Extract the (X, Y) coordinate from the center of the cell holding the provided text.  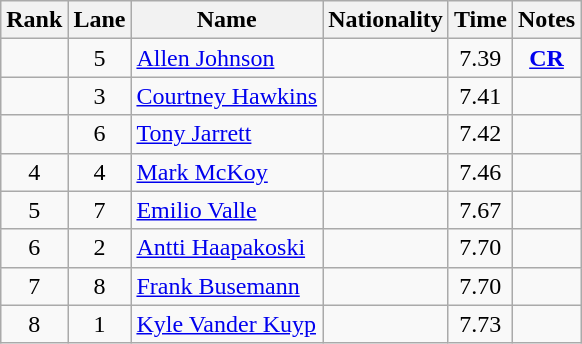
Mark McKoy (227, 172)
Antti Haapakoski (227, 248)
7.42 (480, 134)
Courtney Hawkins (227, 96)
7.41 (480, 96)
3 (100, 96)
Rank (34, 20)
CR (546, 58)
Tony Jarrett (227, 134)
7.46 (480, 172)
Notes (546, 20)
Name (227, 20)
Allen Johnson (227, 58)
Nationality (386, 20)
Kyle Vander Kuyp (227, 324)
Frank Busemann (227, 286)
Time (480, 20)
7.67 (480, 210)
Lane (100, 20)
7.73 (480, 324)
1 (100, 324)
Emilio Valle (227, 210)
2 (100, 248)
7.39 (480, 58)
